Search for the cell housing the specified text and yield its (X, Y) center coordinate. 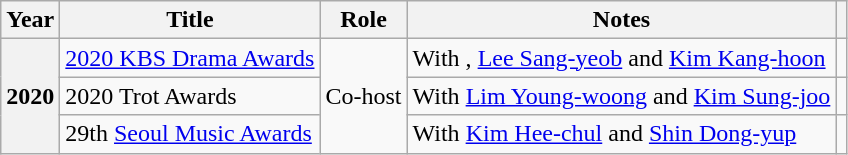
Title (190, 20)
Co-host (364, 96)
With , Lee Sang-yeob and Kim Kang-hoon (622, 58)
2020 (30, 96)
With Kim Hee-chul and Shin Dong-yup (622, 134)
Year (30, 20)
Notes (622, 20)
29th Seoul Music Awards (190, 134)
2020 KBS Drama Awards (190, 58)
Role (364, 20)
2020 Trot Awards (190, 96)
With Lim Young-woong and Kim Sung-joo (622, 96)
